Return the [x, y] coordinate for the center point of the cell that contains the specified text.  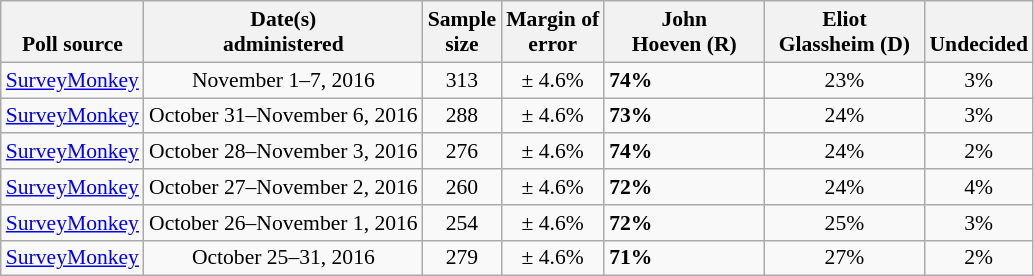
288 [462, 116]
279 [462, 258]
Date(s)administered [284, 32]
October 26–November 1, 2016 [284, 223]
71% [684, 258]
JohnHoeven (R) [684, 32]
73% [684, 116]
EliotGlassheim (D) [844, 32]
October 28–November 3, 2016 [284, 152]
October 31–November 6, 2016 [284, 116]
25% [844, 223]
23% [844, 80]
313 [462, 80]
Undecided [978, 32]
Margin oferror [552, 32]
Poll source [72, 32]
Samplesize [462, 32]
4% [978, 187]
October 27–November 2, 2016 [284, 187]
254 [462, 223]
October 25–31, 2016 [284, 258]
November 1–7, 2016 [284, 80]
260 [462, 187]
276 [462, 152]
27% [844, 258]
